Locate the cell with the specified text and output its (x, y) center coordinate. 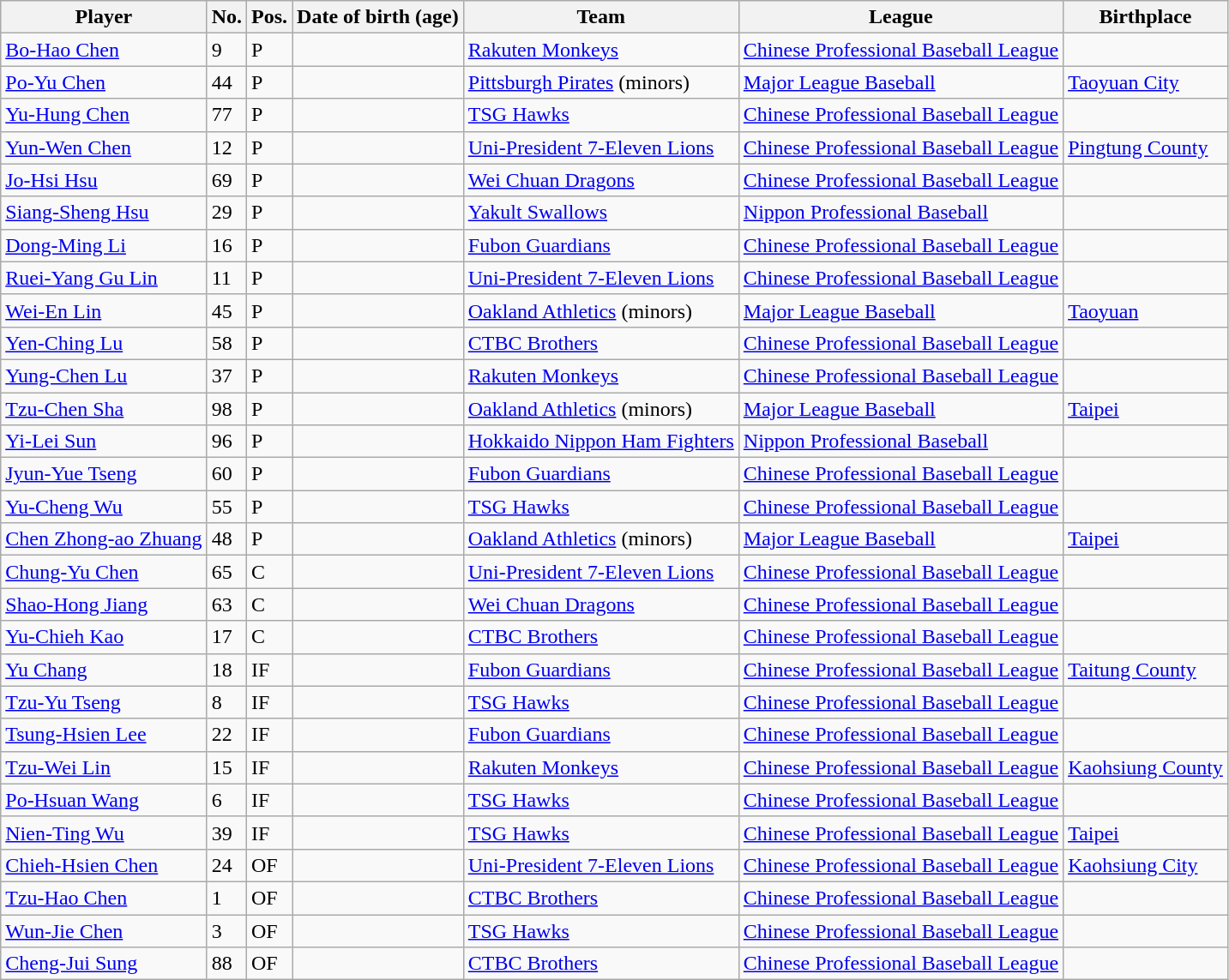
Pingtung County (1146, 147)
Yakult Swallows (600, 213)
Yu-Hung Chen (104, 115)
11 (226, 278)
Taitung County (1146, 670)
63 (226, 604)
24 (226, 865)
Birthplace (1146, 17)
29 (226, 213)
Chieh-Hsien Chen (104, 865)
Yu-Cheng Wu (104, 507)
League (901, 17)
Tzu-Chen Sha (104, 409)
Siang-Sheng Hsu (104, 213)
Yun-Wen Chen (104, 147)
8 (226, 702)
Hokkaido Nippon Ham Fighters (600, 442)
Po-Yu Chen (104, 82)
22 (226, 735)
69 (226, 180)
77 (226, 115)
Kaohsiung County (1146, 767)
Chung-Yu Chen (104, 572)
Tsung-Hsien Lee (104, 735)
Tzu-Hao Chen (104, 898)
Tzu-Yu Tseng (104, 702)
Bo-Hao Chen (104, 50)
60 (226, 474)
55 (226, 507)
16 (226, 245)
Yen-Ching Lu (104, 343)
Jo-Hsi Hsu (104, 180)
Player (104, 17)
Cheng-Jui Sung (104, 964)
96 (226, 442)
45 (226, 310)
Chen Zhong-ao Zhuang (104, 539)
Wun-Jie Chen (104, 930)
18 (226, 670)
Yu Chang (104, 670)
58 (226, 343)
65 (226, 572)
No. (226, 17)
Taoyuan City (1146, 82)
Wei-En Lin (104, 310)
Yi-Lei Sun (104, 442)
Pos. (269, 17)
Taoyuan (1146, 310)
9 (226, 50)
98 (226, 409)
Dong-Ming Li (104, 245)
6 (226, 800)
37 (226, 376)
48 (226, 539)
17 (226, 637)
15 (226, 767)
88 (226, 964)
Jyun-Yue Tseng (104, 474)
3 (226, 930)
Yung-Chen Lu (104, 376)
Kaohsiung City (1146, 865)
Team (600, 17)
Ruei-Yang Gu Lin (104, 278)
Shao-Hong Jiang (104, 604)
12 (226, 147)
Tzu-Wei Lin (104, 767)
Nien-Ting Wu (104, 833)
Date of birth (age) (378, 17)
Po-Hsuan Wang (104, 800)
1 (226, 898)
44 (226, 82)
Pittsburgh Pirates (minors) (600, 82)
Yu-Chieh Kao (104, 637)
39 (226, 833)
